Scan for the cell matching the given text and deliver its (X, Y) coordinate at center. 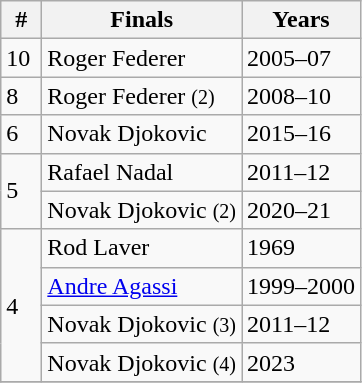
Novak Djokovic (2) (142, 210)
Finals (142, 20)
5 (22, 191)
# (22, 20)
2023 (302, 362)
Rafael Nadal (142, 172)
2015–16 (302, 134)
Novak Djokovic (142, 134)
1999–2000 (302, 286)
8 (22, 96)
2005–07 (302, 58)
Roger Federer (2) (142, 96)
Roger Federer (142, 58)
6 (22, 134)
Andre Agassi (142, 286)
10 (22, 58)
2008–10 (302, 96)
2020–21 (302, 210)
1969 (302, 248)
4 (22, 305)
Novak Djokovic (4) (142, 362)
Rod Laver (142, 248)
Novak Djokovic (3) (142, 324)
Years (302, 20)
